Detect which cell encompasses the target text, then output its [X, Y] center coordinate. 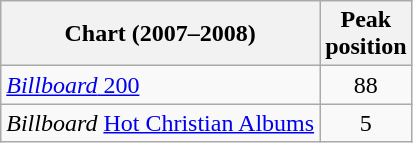
5 [366, 123]
Peakposition [366, 34]
Chart (2007–2008) [160, 34]
Billboard Hot Christian Albums [160, 123]
88 [366, 85]
Billboard 200 [160, 85]
